For the text-containing cell, return its midpoint in [x, y] coordinate format. 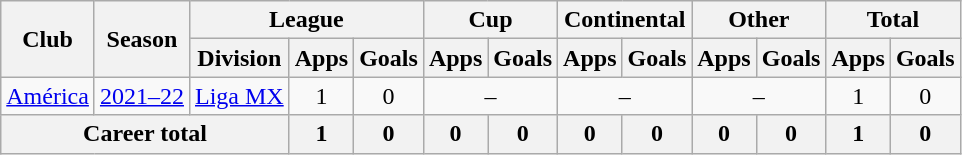
Liga MX [239, 96]
Club [48, 39]
Cup [490, 20]
Other [759, 20]
Season [142, 39]
League [306, 20]
Total [893, 20]
2021–22 [142, 96]
América [48, 96]
Continental [625, 20]
Career total [145, 134]
Division [239, 58]
